Scan for the cell matching the given text and deliver its [x, y] coordinate at center. 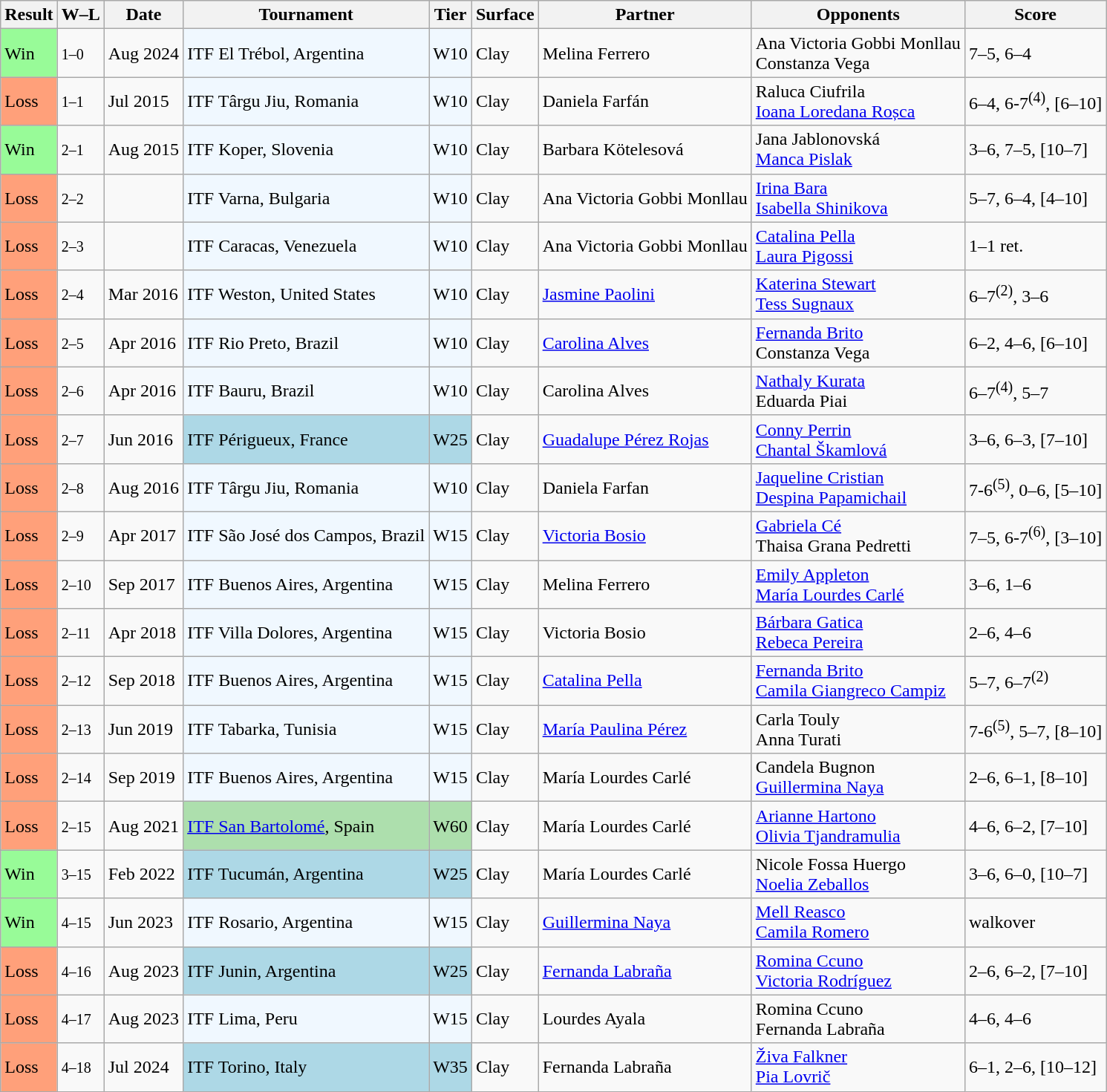
W35 [451, 1068]
Bárbara Gatica Rebeca Pereira [858, 632]
Aug 2016 [143, 487]
Jul 2024 [143, 1068]
Nathaly Kurata Eduarda Piai [858, 390]
Arianne Hartono Olivia Tjandramulia [858, 825]
2–3 [80, 246]
Daniela Farfan [644, 487]
7–5, 6–4 [1035, 53]
6–7(4), 5–7 [1035, 390]
2–14 [80, 778]
Gabriela Cé Thaisa Grana Pedretti [858, 536]
2–9 [80, 536]
W60 [451, 825]
5–7, 6–4, [4–10] [1035, 197]
Guillermina Naya [644, 922]
2–10 [80, 583]
Surface [505, 15]
2–13 [80, 729]
ITF São José dos Campos, Brazil [306, 536]
Conny Perrin Chantal Škamlová [858, 439]
Sep 2019 [143, 778]
Živa Falkner Pia Lovrič [858, 1068]
Katerina Stewart Tess Sugnaux [858, 294]
3–6, 6–3, [7–10] [1035, 439]
5–7, 6–7(2) [1035, 681]
ITF Weston, United States [306, 294]
ITF Périgueux, France [306, 439]
7-6(5), 0–6, [5–10] [1035, 487]
4–18 [80, 1068]
2–6, 4–6 [1035, 632]
ITF Rosario, Argentina [306, 922]
Score [1035, 15]
ITF Rio Preto, Brazil [306, 343]
ITF El Trébol, Argentina [306, 53]
ITF Koper, Slovenia [306, 150]
2–7 [80, 439]
ITF Tabarka, Tunisia [306, 729]
Daniela Farfán [644, 101]
4–6, 4–6 [1035, 1019]
2–6 [80, 390]
Mell Reasco Camila Romero [858, 922]
6–7(2), 3–6 [1035, 294]
Opponents [858, 15]
1–1 [80, 101]
2–8 [80, 487]
Feb 2022 [143, 874]
6–4, 6-7(4), [6–10] [1035, 101]
ITF Junin, Argentina [306, 971]
2–11 [80, 632]
Emily Appleton María Lourdes Carlé [858, 583]
2–5 [80, 343]
ITF Caracas, Venezuela [306, 246]
2–6, 6–2, [7–10] [1035, 971]
ITF Lima, Peru [306, 1019]
3–6, 1–6 [1035, 583]
Aug 2024 [143, 53]
Barbara Kötelesová [644, 150]
2–1 [80, 150]
4–17 [80, 1019]
Jun 2023 [143, 922]
Irina Bara Isabella Shinikova [858, 197]
2–12 [80, 681]
Fernanda Brito Constanza Vega [858, 343]
7-6(5), 5–7, [8–10] [1035, 729]
Romina Ccuno Fernanda Labraña [858, 1019]
Jun 2016 [143, 439]
1–1 ret. [1035, 246]
6–2, 4–6, [6–10] [1035, 343]
Tier [451, 15]
6–1, 2–6, [10–12] [1035, 1068]
Sep 2018 [143, 681]
ITF Villa Dolores, Argentina [306, 632]
María Paulina Pérez [644, 729]
Apr 2018 [143, 632]
2–6, 6–1, [8–10] [1035, 778]
ITF Torino, Italy [306, 1068]
W–L [80, 15]
Fernanda Brito Camila Giangreco Campiz [858, 681]
2–2 [80, 197]
Date [143, 15]
2–4 [80, 294]
3–6, 7–5, [10–7] [1035, 150]
Partner [644, 15]
3–15 [80, 874]
2–15 [80, 825]
Catalina Pella [644, 681]
Apr 2017 [143, 536]
ITF Tucumán, Argentina [306, 874]
Nicole Fossa Huergo Noelia Zeballos [858, 874]
Jun 2019 [143, 729]
Jasmine Paolini [644, 294]
Mar 2016 [143, 294]
ITF San Bartolomé, Spain [306, 825]
7–5, 6-7(6), [3–10] [1035, 536]
Aug 2021 [143, 825]
Raluca Ciufrila Ioana Loredana Roșca [858, 101]
Ana Victoria Gobbi Monllau Constanza Vega [858, 53]
Jul 2015 [143, 101]
Result [29, 15]
Jana Jablonovská Manca Pislak [858, 150]
Sep 2017 [143, 583]
walkover [1035, 922]
Candela Bugnon Guillermina Naya [858, 778]
4–15 [80, 922]
ITF Varna, Bulgaria [306, 197]
Aug 2015 [143, 150]
ITF Bauru, Brazil [306, 390]
Guadalupe Pérez Rojas [644, 439]
Lourdes Ayala [644, 1019]
Jaqueline Cristian Despina Papamichail [858, 487]
3–6, 6–0, [10–7] [1035, 874]
4–6, 6–2, [7–10] [1035, 825]
Tournament [306, 15]
4–16 [80, 971]
Carla Touly Anna Turati [858, 729]
Romina Ccuno Victoria Rodríguez [858, 971]
Catalina Pella Laura Pigossi [858, 246]
1–0 [80, 53]
